From the cell containing the given text, extract its center point as (X, Y) coordinate. 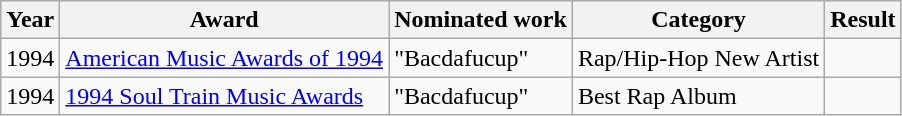
Year (30, 20)
Nominated work (481, 20)
Category (698, 20)
Result (863, 20)
1994 Soul Train Music Awards (224, 96)
Rap/Hip-Hop New Artist (698, 58)
American Music Awards of 1994 (224, 58)
Award (224, 20)
Best Rap Album (698, 96)
